Locate the cell with the specified text and output its [X, Y] center coordinate. 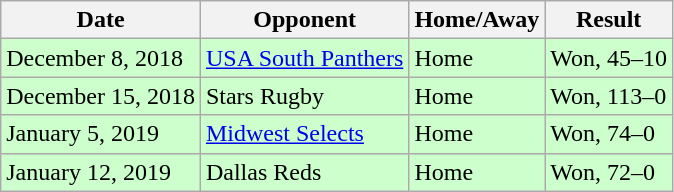
January 5, 2019 [101, 134]
Stars Rugby [304, 96]
Won, 113–0 [609, 96]
USA South Panthers [304, 58]
Won, 72–0 [609, 172]
December 8, 2018 [101, 58]
January 12, 2019 [101, 172]
Won, 45–10 [609, 58]
Result [609, 20]
Midwest Selects [304, 134]
Dallas Reds [304, 172]
Home/Away [477, 20]
Won, 74–0 [609, 134]
Opponent [304, 20]
December 15, 2018 [101, 96]
Date [101, 20]
